Identify which cell holds the provided text, then report its (x, y) central coordinate. 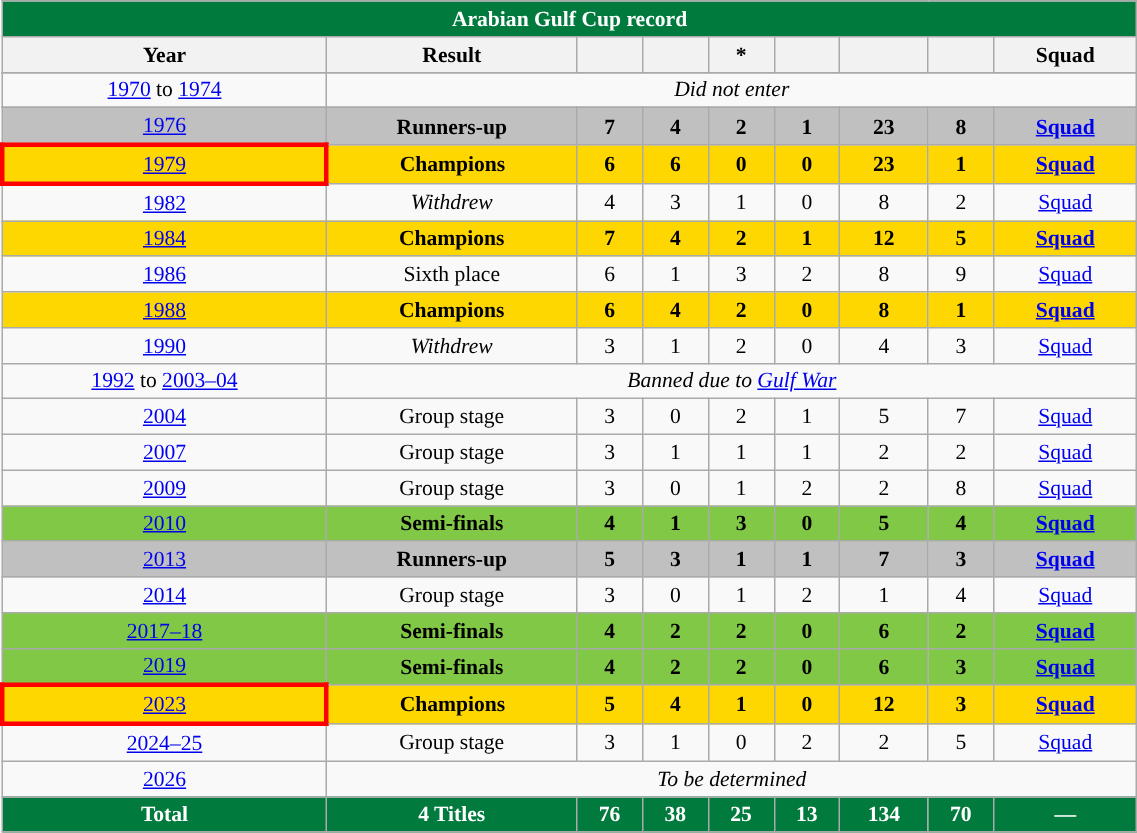
1979 (164, 164)
1970 to 1974 (164, 90)
2013 (164, 560)
25 (741, 815)
1984 (164, 239)
2023 (164, 706)
2007 (164, 453)
13 (807, 815)
To be determined (732, 779)
Did not enter (732, 90)
1992 to 2003–04 (164, 381)
1982 (164, 202)
70 (961, 815)
2026 (164, 779)
2009 (164, 488)
Arabian Gulf Cup record (570, 19)
38 (675, 815)
4 Titles (452, 815)
1990 (164, 346)
Banned due to Gulf War (732, 381)
2019 (164, 666)
Sixth place (452, 275)
Result (452, 55)
9 (961, 275)
134 (884, 815)
1986 (164, 275)
2004 (164, 417)
1976 (164, 126)
Total (164, 815)
2010 (164, 524)
— (1066, 815)
1988 (164, 310)
Year (164, 55)
2014 (164, 595)
2017–18 (164, 631)
76 (610, 815)
2024–25 (164, 742)
* (741, 55)
